Search for the cell housing the specified text and yield its [X, Y] center coordinate. 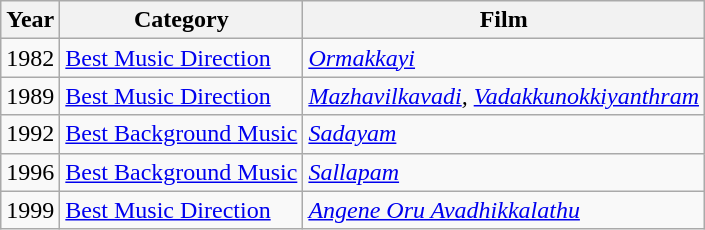
1989 [30, 96]
Year [30, 20]
Ormakkayi [504, 58]
1996 [30, 172]
1999 [30, 210]
Sallapam [504, 172]
Mazhavilkavadi, Vadakkunokkiyanthram [504, 96]
1982 [30, 58]
1992 [30, 134]
Sadayam [504, 134]
Category [182, 20]
Film [504, 20]
Angene Oru Avadhikkalathu [504, 210]
